Locate the cell with the specified text and output its (X, Y) center coordinate. 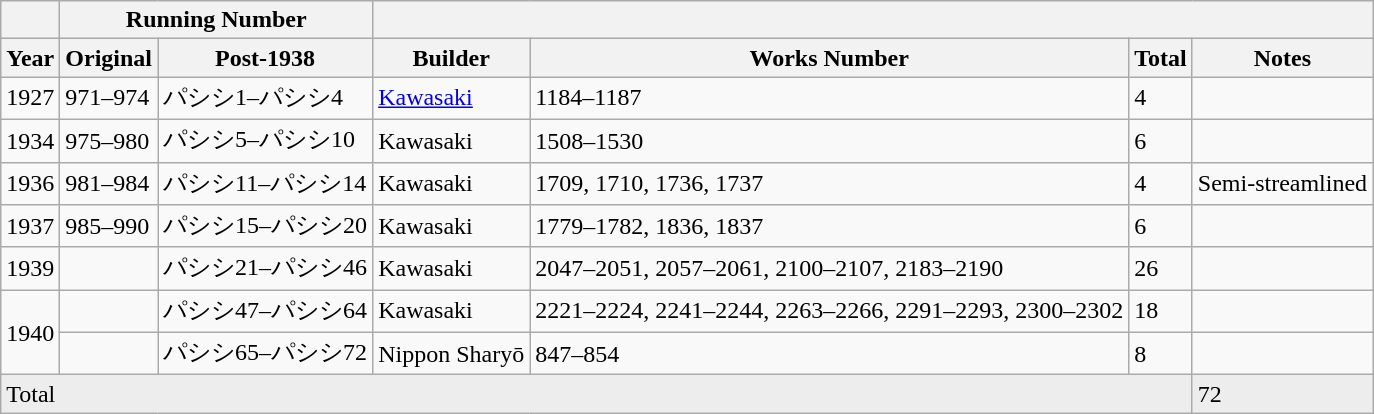
Nippon Sharyō (452, 354)
パシシ15–パシシ20 (266, 226)
1934 (30, 140)
847–854 (830, 354)
1184–1187 (830, 98)
981–984 (109, 184)
Post-1938 (266, 58)
Works Number (830, 58)
971–974 (109, 98)
1937 (30, 226)
8 (1161, 354)
1508–1530 (830, 140)
1779–1782, 1836, 1837 (830, 226)
1936 (30, 184)
1927 (30, 98)
2047–2051, 2057–2061, 2100–2107, 2183–2190 (830, 268)
パシシ21–パシシ46 (266, 268)
パシシ47–パシシ64 (266, 312)
26 (1161, 268)
Running Number (216, 20)
72 (1282, 394)
1939 (30, 268)
Notes (1282, 58)
975–980 (109, 140)
18 (1161, 312)
2221–2224, 2241–2244, 2263–2266, 2291–2293, 2300–2302 (830, 312)
Original (109, 58)
985–990 (109, 226)
パシシ11–パシシ14 (266, 184)
1940 (30, 332)
Year (30, 58)
パシシ5–パシシ10 (266, 140)
Semi-streamlined (1282, 184)
パシシ65–パシシ72 (266, 354)
パシシ1–パシシ4 (266, 98)
Builder (452, 58)
1709, 1710, 1736, 1737 (830, 184)
